Determine the (x, y) coordinate at the center of the cell enclosing the given text.  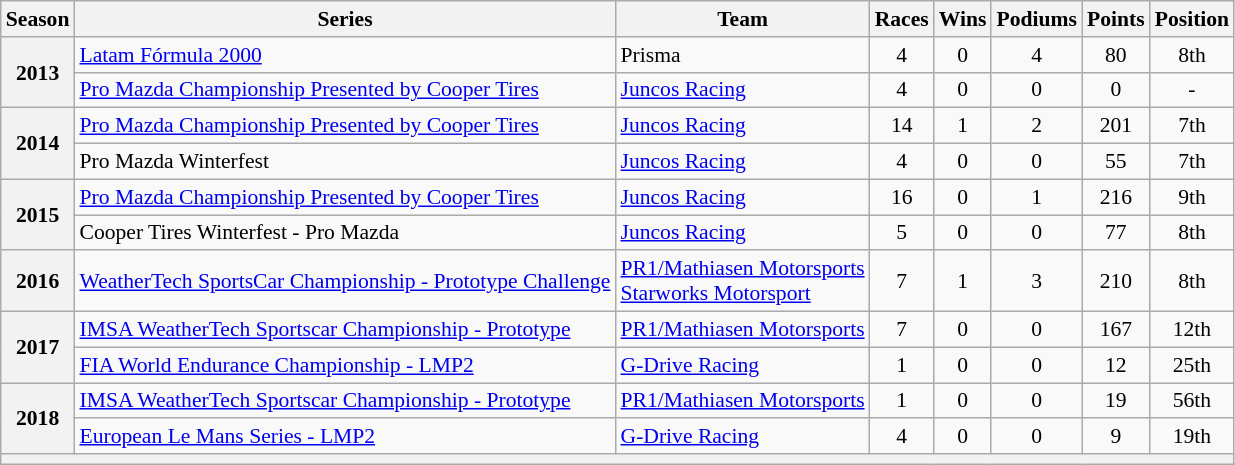
77 (1116, 233)
9th (1192, 197)
WeatherTech SportsCar Championship - Prototype Challenge (344, 282)
- (1192, 90)
PR1/Mathiasen Motorsports Starworks Motorsport (742, 282)
5 (902, 233)
2014 (38, 144)
9 (1116, 437)
Podiums (1036, 19)
Pro Mazda Winterfest (344, 162)
19th (1192, 437)
2016 (38, 282)
Prisma (742, 55)
Season (38, 19)
Latam Fórmula 2000 (344, 55)
16 (902, 197)
80 (1116, 55)
2 (1036, 126)
19 (1116, 401)
167 (1116, 330)
European Le Mans Series - LMP2 (344, 437)
3 (1036, 282)
56th (1192, 401)
12th (1192, 330)
2013 (38, 72)
55 (1116, 162)
Races (902, 19)
Wins (963, 19)
2017 (38, 348)
Series (344, 19)
12 (1116, 365)
Team (742, 19)
201 (1116, 126)
2018 (38, 418)
Cooper Tires Winterfest - Pro Mazda (344, 233)
Points (1116, 19)
2015 (38, 214)
210 (1116, 282)
14 (902, 126)
FIA World Endurance Championship - LMP2 (344, 365)
25th (1192, 365)
Position (1192, 19)
216 (1116, 197)
